For the text-containing cell, return its midpoint in (x, y) coordinate format. 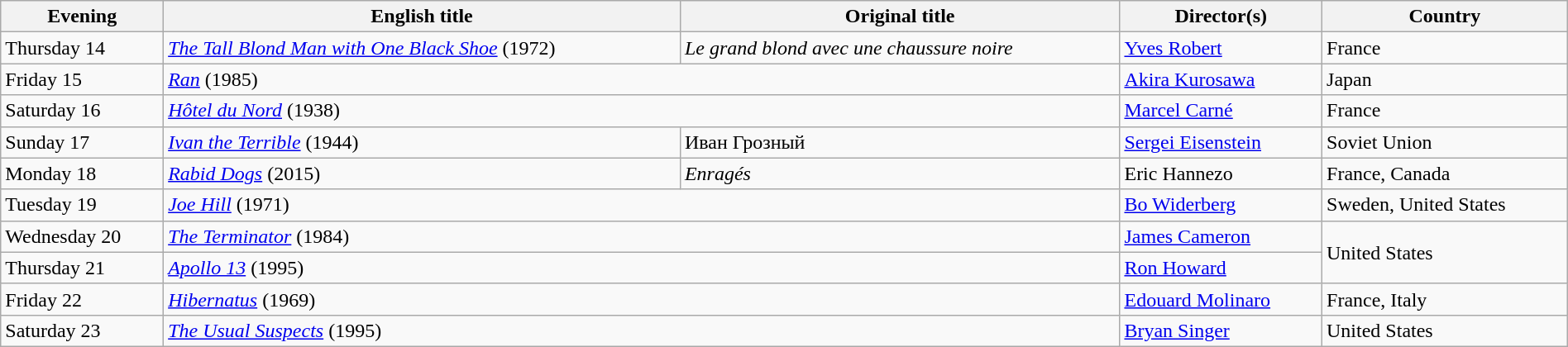
Sergei Eisenstein (1221, 142)
Evening (83, 17)
Ron Howard (1221, 268)
France, Italy (1446, 299)
Country (1446, 17)
Hôtel du Nord (1938) (642, 111)
Akira Kurosawa (1221, 79)
Bryan Singer (1221, 330)
Eric Hannezo (1221, 173)
Ran (1985) (642, 79)
Friday 15 (83, 79)
Bo Widerberg (1221, 205)
Wednesday 20 (83, 236)
Joe Hill (1971) (642, 205)
The Terminator (1984) (642, 236)
Marcel Carné (1221, 111)
James Cameron (1221, 236)
Le grand blond avec une chaussure noire (900, 48)
Thursday 14 (83, 48)
Yves Robert (1221, 48)
Edouard Molinaro (1221, 299)
Japan (1446, 79)
Saturday 23 (83, 330)
Friday 22 (83, 299)
Original title (900, 17)
English title (422, 17)
Hibernatus (1969) (642, 299)
The Tall Blond Man with One Black Shoe (1972) (422, 48)
Soviet Union (1446, 142)
Apollo 13 (1995) (642, 268)
Enragés (900, 173)
Saturday 16 (83, 111)
Sunday 17 (83, 142)
France, Canada (1446, 173)
Tuesday 19 (83, 205)
Ivan the Terrible (1944) (422, 142)
Director(s) (1221, 17)
Rabid Dogs (2015) (422, 173)
Sweden, United States (1446, 205)
Monday 18 (83, 173)
Иван Грозный (900, 142)
Thursday 21 (83, 268)
The Usual Suspects (1995) (642, 330)
